Provide the [x, y] coordinate of the cell's center where the given text is located.  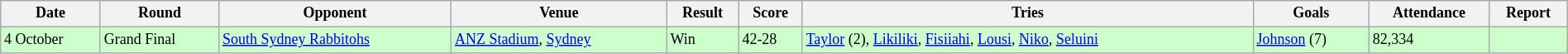
82,334 [1429, 40]
4 October [51, 40]
Grand Final [159, 40]
Date [51, 13]
Score [771, 13]
Tries [1027, 13]
South Sydney Rabbitohs [336, 40]
Opponent [336, 13]
42-28 [771, 40]
Attendance [1429, 13]
Round [159, 13]
ANZ Stadium, Sydney [559, 40]
Win [703, 40]
Goals [1311, 13]
Venue [559, 13]
Report [1528, 13]
Taylor (2), Likiliki, Fisiiahi, Lousi, Niko, Seluini [1027, 40]
Result [703, 13]
Johnson (7) [1311, 40]
